Output the (X, Y) coordinate of the center of the cell containing the given text.  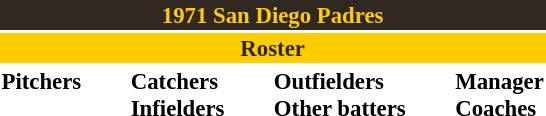
1971 San Diego Padres (272, 15)
Roster (272, 48)
